Search for the cell housing the specified text and yield its [x, y] center coordinate. 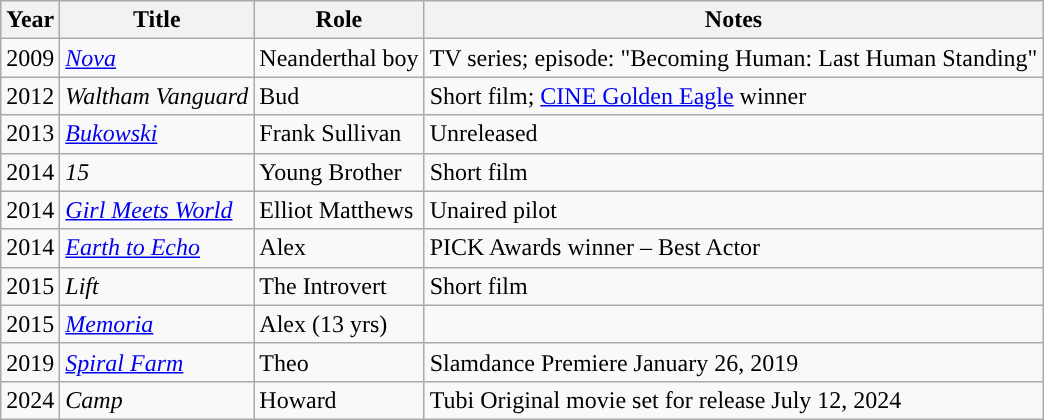
PICK Awards winner – Best Actor [734, 248]
Frank Sullivan [339, 134]
Notes [734, 20]
Alex [339, 248]
Waltham Vanguard [157, 96]
Unreleased [734, 134]
2009 [30, 58]
Title [157, 20]
TV series; episode: "Becoming Human: Last Human Standing" [734, 58]
15 [157, 172]
Year [30, 20]
Howard [339, 400]
Nova [157, 58]
Spiral Farm [157, 362]
Bud [339, 96]
Alex (13 yrs) [339, 324]
Earth to Echo [157, 248]
Lift [157, 286]
Theo [339, 362]
Neanderthal boy [339, 58]
The Introvert [339, 286]
Young Brother [339, 172]
Bukowski [157, 134]
2012 [30, 96]
2019 [30, 362]
Role [339, 20]
Girl Meets World [157, 210]
Tubi Original movie set for release July 12, 2024 [734, 400]
Camp [157, 400]
Slamdance Premiere January 26, 2019 [734, 362]
Short film; CINE Golden Eagle winner [734, 96]
Unaired pilot [734, 210]
2013 [30, 134]
Memoria [157, 324]
Elliot Matthews [339, 210]
2024 [30, 400]
